Detect which cell encompasses the target text, then output its [x, y] center coordinate. 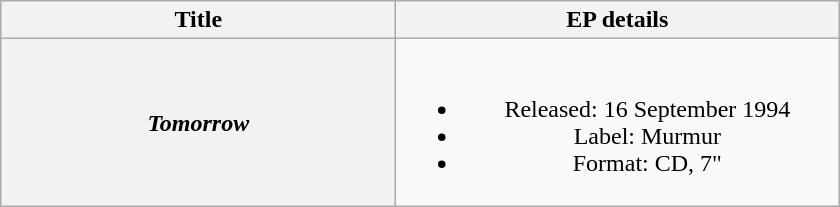
Tomorrow [198, 122]
EP details [618, 20]
Title [198, 20]
Released: 16 September 1994Label: MurmurFormat: CD, 7" [618, 122]
